Return the [X, Y] coordinate for the center point of the cell that contains the specified text.  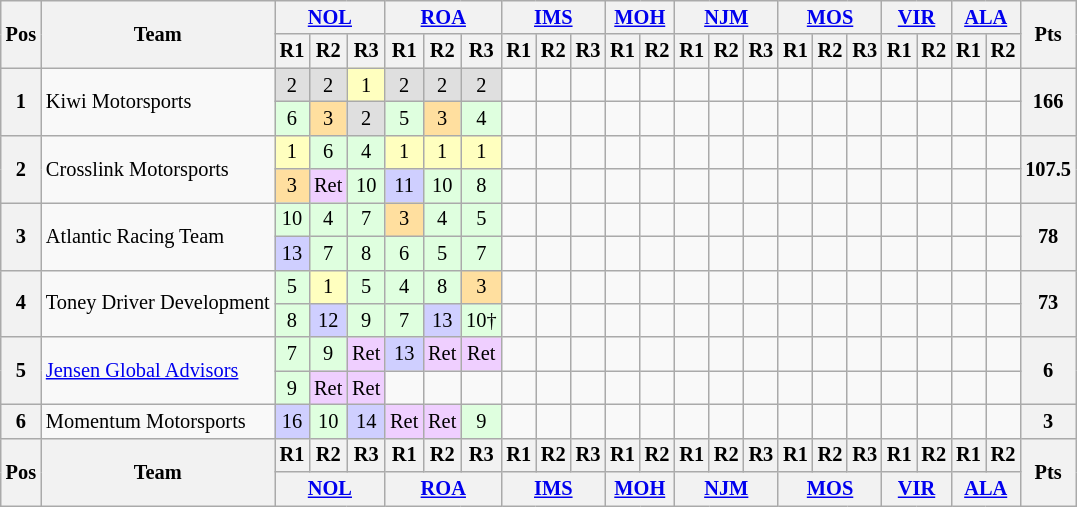
16 [292, 421]
Jensen Global Advisors [158, 370]
73 [1048, 304]
166 [1048, 102]
14 [366, 421]
107.5 [1048, 168]
11 [404, 186]
Crosslink Motorsports [158, 168]
Toney Driver Development [158, 304]
Kiwi Motorsports [158, 102]
Atlantic Racing Team [158, 236]
Momentum Motorsports [158, 421]
78 [1048, 236]
10† [481, 320]
12 [328, 320]
